Return the (x, y) coordinate for the center point of the cell that contains the specified text.  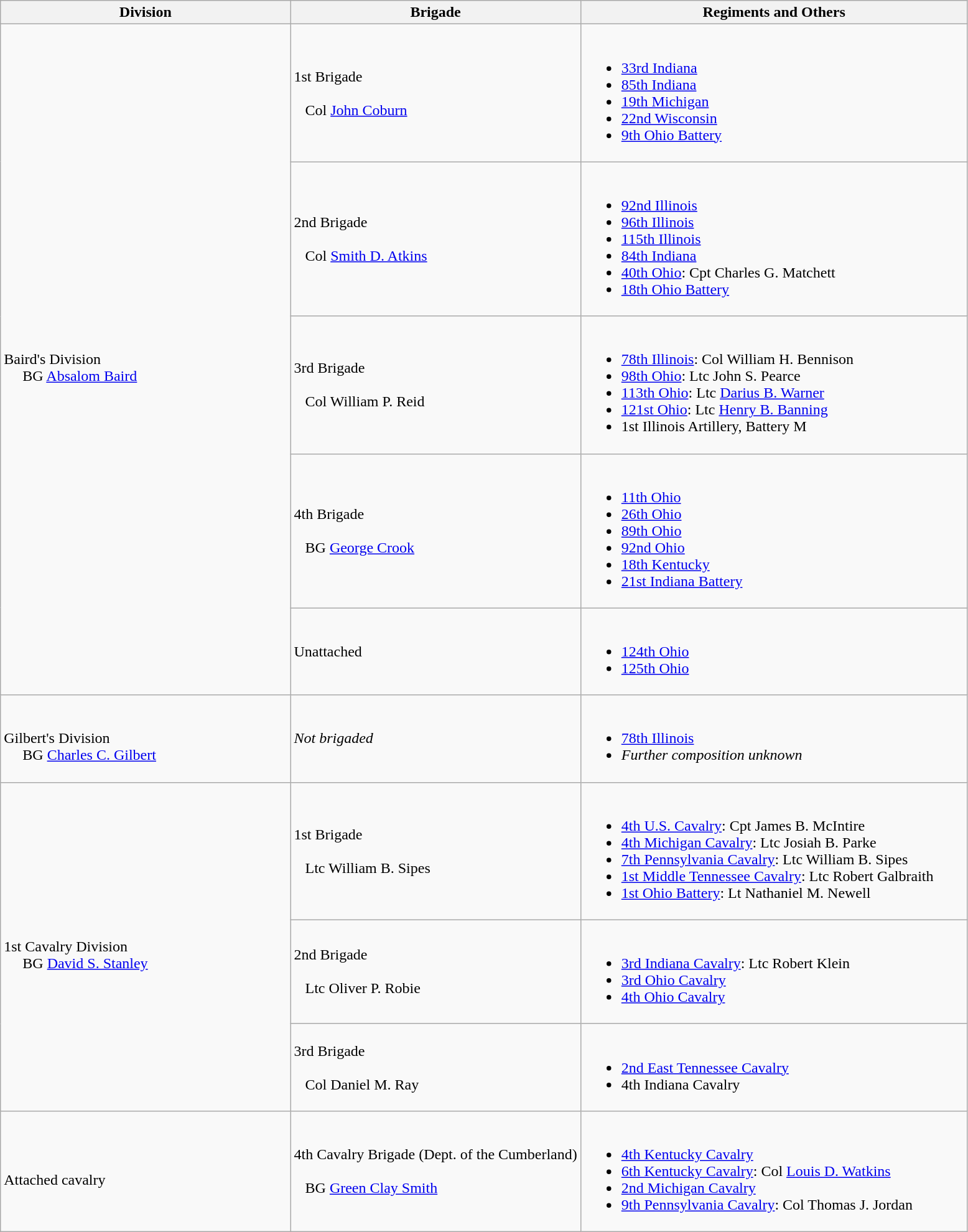
4th Cavalry Brigade (Dept. of the Cumberland) BG Green Clay Smith (435, 1171)
3rd Brigade Col William P. Reid (435, 385)
2nd Brigade Ltc Oliver P. Robie (435, 972)
Not brigaded (435, 739)
4th Brigade BG George Crook (435, 531)
11th Ohio26th Ohio89th Ohio92nd Ohio18th Kentucky21st Indiana Battery (774, 531)
124th Ohio125th Ohio (774, 651)
Gilbert's Division BG Charles C. Gilbert (146, 739)
3rd Indiana Cavalry: Ltc Robert Klein3rd Ohio Cavalry4th Ohio Cavalry (774, 972)
1st Brigade Col John Coburn (435, 93)
3rd Brigade Col Daniel M. Ray (435, 1067)
Regiments and Others (774, 12)
4th Kentucky Cavalry6th Kentucky Cavalry: Col Louis D. Watkins2nd Michigan Cavalry9th Pennsylvania Cavalry: Col Thomas J. Jordan (774, 1171)
Baird's Division BG Absalom Baird (146, 360)
92nd Illinois96th Illinois115th Illinois84th Indiana40th Ohio: Cpt Charles G. Matchett18th Ohio Battery (774, 239)
2nd East Tennessee Cavalry4th Indiana Cavalry (774, 1067)
Brigade (435, 12)
78th IllinoisFurther composition unknown (774, 739)
Unattached (435, 651)
Division (146, 12)
33rd Indiana85th Indiana19th Michigan22nd Wisconsin9th Ohio Battery (774, 93)
2nd Brigade Col Smith D. Atkins (435, 239)
Attached cavalry (146, 1171)
1st Brigade Ltc William B. Sipes (435, 851)
1st Cavalry Division BG David S. Stanley (146, 946)
